From the cell containing the given text, extract its center point as (x, y) coordinate. 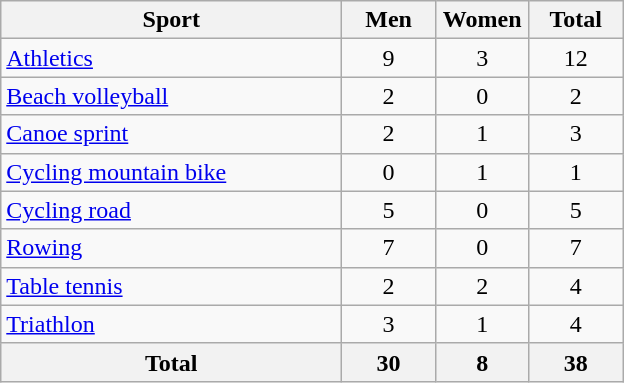
Beach volleyball (172, 96)
Table tennis (172, 286)
Athletics (172, 58)
Triathlon (172, 324)
9 (389, 58)
12 (576, 58)
Men (389, 20)
8 (482, 362)
Cycling road (172, 210)
Rowing (172, 248)
Canoe sprint (172, 134)
Sport (172, 20)
Women (482, 20)
Cycling mountain bike (172, 172)
38 (576, 362)
30 (389, 362)
